Pinpoint the cell where the given text exists, returning its [X, Y] midpoint coordinate. 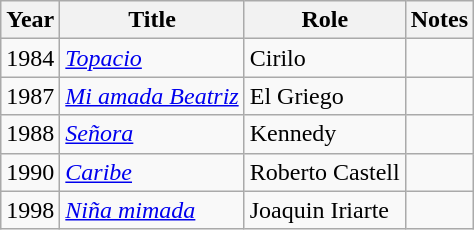
Role [324, 20]
Roberto Castell [324, 172]
Kennedy [324, 134]
Topacio [152, 58]
Joaquin Iriarte [324, 210]
1988 [30, 134]
Cirilo [324, 58]
El Griego [324, 96]
1998 [30, 210]
1990 [30, 172]
1987 [30, 96]
Mi amada Beatriz [152, 96]
1984 [30, 58]
Title [152, 20]
Caribe [152, 172]
Year [30, 20]
Señora [152, 134]
Niña mimada [152, 210]
Notes [439, 20]
